From the cell containing the given text, extract its center point as [x, y] coordinate. 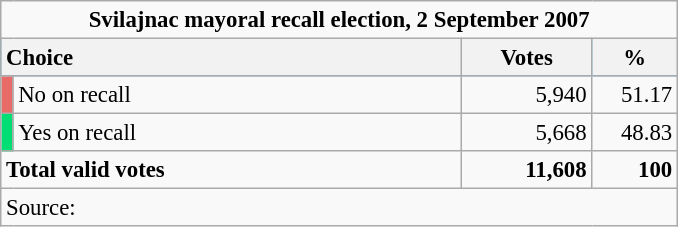
Total valid votes [232, 170]
51.17 [635, 95]
Yes on recall [237, 133]
Svilajnac mayoral recall election, 2 September 2007 [340, 20]
5,940 [526, 95]
Source: [340, 208]
% [635, 58]
Choice [232, 58]
Votes [526, 58]
No on recall [237, 95]
100 [635, 170]
48.83 [635, 133]
5,668 [526, 133]
11,608 [526, 170]
